Search for the cell housing the specified text and yield its (x, y) center coordinate. 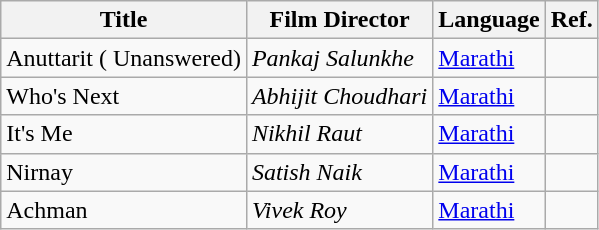
Satish Naik (339, 172)
Abhijit Choudhari (339, 96)
Nikhil Raut (339, 134)
Title (124, 20)
Film Director (339, 20)
Nirnay (124, 172)
Ref. (572, 20)
Achman (124, 210)
Language (489, 20)
Pankaj Salunkhe (339, 58)
It's Me (124, 134)
Anuttarit ( Unanswered) (124, 58)
Vivek Roy (339, 210)
Who's Next (124, 96)
